Identify which cell holds the provided text, then report its [X, Y] central coordinate. 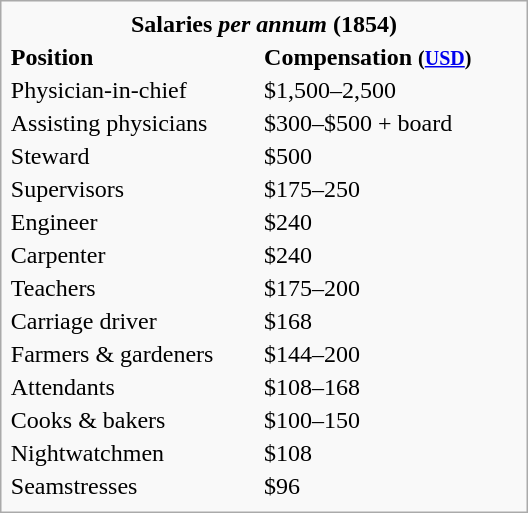
Nightwatchmen [134, 453]
$168 [391, 321]
Assisting physicians [134, 123]
Physician-in-chief [134, 90]
Position [134, 57]
Seamstresses [134, 486]
$100–150 [391, 420]
$96 [391, 486]
$175–250 [391, 189]
Farmers & gardeners [134, 354]
Salaries per annum (1854) [264, 24]
$108 [391, 453]
$500 [391, 156]
Supervisors [134, 189]
Carpenter [134, 255]
Carriage driver [134, 321]
Cooks & bakers [134, 420]
Compensation (USD) [391, 57]
$175–200 [391, 288]
Attendants [134, 387]
$144–200 [391, 354]
Steward [134, 156]
$108–168 [391, 387]
Teachers [134, 288]
$1,500–2,500 [391, 90]
Engineer [134, 222]
$300–$500 + board [391, 123]
